Detect which cell encompasses the target text, then output its (x, y) center coordinate. 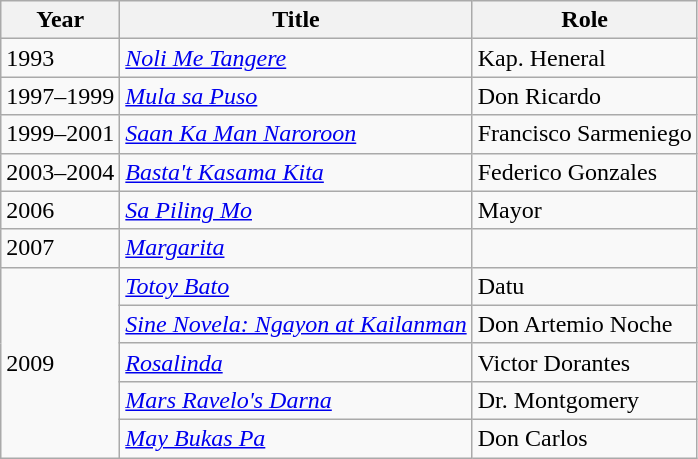
Victor Dorantes (584, 362)
1997–1999 (60, 96)
May Bukas Pa (296, 438)
Datu (584, 286)
2006 (60, 210)
Francisco Sarmeniego (584, 134)
Don Artemio Noche (584, 324)
Mula sa Puso (296, 96)
Dr. Montgomery (584, 400)
Don Ricardo (584, 96)
2007 (60, 248)
Totoy Bato (296, 286)
Mars Ravelo's Darna (296, 400)
Mayor (584, 210)
Sine Novela: Ngayon at Kailanman (296, 324)
Role (584, 20)
Noli Me Tangere (296, 58)
Margarita (296, 248)
2003–2004 (60, 172)
Year (60, 20)
1993 (60, 58)
Kap. Heneral (584, 58)
Rosalinda (296, 362)
Don Carlos (584, 438)
Title (296, 20)
Federico Gonzales (584, 172)
Sa Piling Mo (296, 210)
1999–2001 (60, 134)
2009 (60, 362)
Saan Ka Man Naroroon (296, 134)
Basta't Kasama Kita (296, 172)
